Detect which cell encompasses the target text, then output its (x, y) center coordinate. 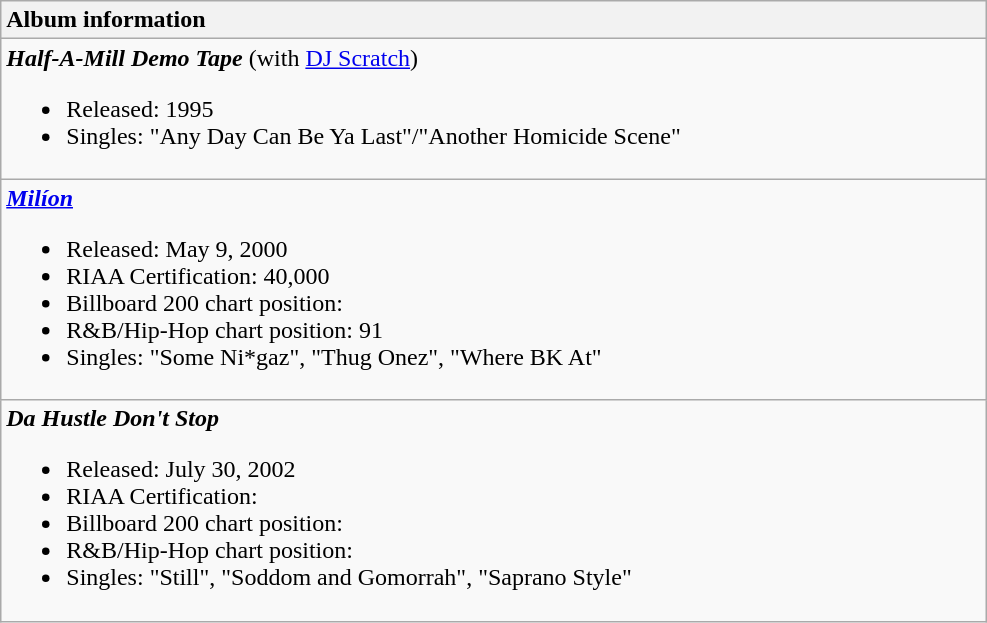
Album information (494, 20)
Half-A-Mill Demo Tape (with DJ Scratch)Released: 1995Singles: "Any Day Can Be Ya Last"/"Another Homicide Scene" (494, 109)
